Capture the cell that displays the provided text and extract its [X, Y] central coordinate. 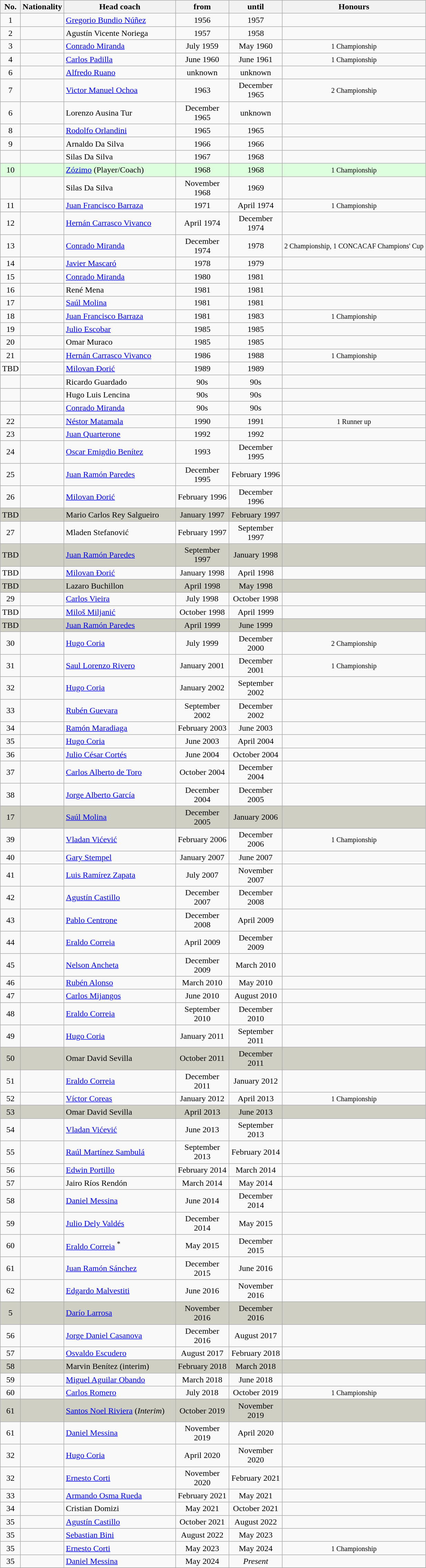
52 [10, 1099]
Gary Stempel [120, 857]
Edgardo Malvestiti [120, 1290]
Javier Mascaró [120, 264]
43 [10, 920]
May 2010 [256, 983]
1988 [256, 355]
31 [10, 665]
June 2018 [256, 1380]
December 1996 [256, 497]
No. [10, 7]
Sebastian Bini [120, 1535]
55 [10, 1152]
36 [10, 755]
7 [10, 90]
Nationality [42, 7]
Carlos Mijangos [120, 996]
Néstor Matamala [120, 421]
5 [10, 1313]
Osvaldo Escudero [120, 1353]
Juan Quarterone [120, 434]
Rubén Alonso [120, 983]
Gregorio Bundio Núñez [120, 20]
10 [10, 170]
January 2006 [256, 817]
14 [10, 264]
46 [10, 983]
Ricardo Guardado [120, 382]
1990 [202, 421]
Juan Ramón Sánchez [120, 1268]
Lorenzo Ausina Tur [120, 112]
December 2006 [256, 840]
Nelson Ancheta [120, 965]
May 1960 [256, 46]
53 [10, 1112]
4 [10, 59]
July 1959 [202, 46]
from [202, 7]
16 [10, 290]
Pablo Centrone [120, 920]
23 [10, 434]
1956 [202, 20]
July 2007 [202, 875]
Mario Carlos Rey Salgueiro [120, 515]
Head coach [120, 7]
August 2010 [256, 996]
Raúl Martínez Sambulá [120, 1152]
Edwin Portillo [120, 1170]
September 2011 [256, 1036]
1971 [202, 206]
Ramón Maradiaga [120, 728]
Zózimo (Player/Coach) [120, 170]
27 [10, 533]
Víctor Coreas [120, 1099]
15 [10, 277]
1979 [256, 264]
41 [10, 875]
62 [10, 1290]
Jorge Daniel Casanova [120, 1335]
19 [10, 329]
21 [10, 355]
1993 [202, 452]
2 [10, 33]
René Mena [120, 290]
December 2001 [256, 665]
Agustín Vicente Noriega [120, 33]
1 Runner up [354, 421]
Julio Escobar [120, 329]
Oscar Emigdio Benítez [120, 452]
Alfredo Ruano [120, 72]
3 [10, 46]
December 2000 [256, 643]
July 1998 [202, 599]
Lazaro Buchillon [120, 586]
Marvin Benítez (interim) [120, 1367]
June 2007 [256, 857]
1969 [256, 188]
Victor Manuel Ochoa [120, 90]
1986 [202, 355]
2 Championship, 1 CONCACAF Champions' Cup [354, 246]
Present [256, 1561]
29 [10, 599]
Miloš Miljanić [120, 612]
1963 [202, 90]
11 [10, 206]
June 2010 [202, 996]
18 [10, 316]
December 2002 [256, 710]
49 [10, 1036]
May 1998 [256, 586]
44 [10, 943]
50 [10, 1058]
June 2004 [202, 755]
January 1997 [202, 515]
February 2006 [202, 840]
25 [10, 475]
January 2011 [202, 1036]
8 [10, 130]
Miguel Aguilar Obando [120, 1380]
30 [10, 643]
May 2014 [256, 1183]
26 [10, 497]
1991 [256, 421]
July 2018 [202, 1393]
Julio César Cortés [120, 755]
until [256, 7]
December 2007 [202, 898]
June 1960 [202, 59]
January 2007 [202, 857]
Darío Larrosa [120, 1313]
9 [10, 144]
38 [10, 795]
1 [10, 20]
Armando Osma Rueda [120, 1496]
24 [10, 452]
22 [10, 421]
1980 [202, 277]
Mladen Stefanović [120, 533]
Arnaldo Da Silva [120, 144]
40 [10, 857]
51 [10, 1081]
Cristian Domizi [120, 1509]
Jairo Ríos Rendón [120, 1183]
Rubén Guevara [120, 710]
Rodolfo Orlandini [120, 130]
February 2003 [202, 728]
September 2010 [202, 1014]
42 [10, 898]
November 1968 [202, 188]
Luis Ramírez Zapata [120, 875]
Carlos Romero [120, 1393]
Omar Muraco [120, 342]
20 [10, 342]
45 [10, 965]
48 [10, 1014]
47 [10, 996]
Saul Lorenzo Rivero [120, 665]
Eraldo Correia * [120, 1245]
Honours [354, 7]
Santos Noel Riviera (Interim) [120, 1410]
Jorge Alberto García [120, 795]
November 2007 [256, 875]
1967 [202, 157]
Carlos Alberto de Toro [120, 772]
Julio Dely Valdés [120, 1223]
December 2010 [256, 1014]
Carlos Vieira [120, 599]
April 2004 [256, 741]
12 [10, 224]
Hugo Luis Lencina [120, 395]
June 1961 [256, 59]
July 1999 [202, 643]
January 2002 [202, 688]
37 [10, 772]
Carlos Padilla [120, 59]
1958 [256, 33]
June 1999 [256, 625]
39 [10, 840]
54 [10, 1130]
January 2001 [202, 665]
1983 [256, 316]
October 2011 [202, 1058]
13 [10, 246]
June 2014 [202, 1201]
